For the text-containing cell, return its midpoint in (x, y) coordinate format. 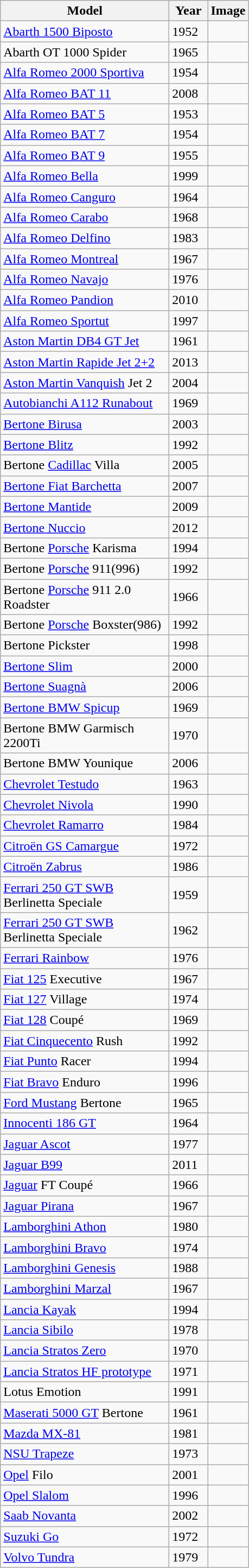
Jaguar B99 (85, 1165)
Chevrolet Nivola (85, 805)
Aston Martin DB4 GT Jet (85, 342)
Saab Novanta (85, 1516)
2009 (189, 507)
Citroën GS Camargue (85, 846)
Alfa Romeo BAT 9 (85, 155)
Bertone Pickster (85, 646)
1988 (189, 1268)
2003 (189, 424)
Innocenti 186 GT (85, 1123)
Bertone Nuccio (85, 527)
Alfa Romeo Sportut (85, 321)
NSU Trapeze (85, 1454)
Alfa Romeo Canguro (85, 197)
Mazda MX-81 (85, 1433)
Fiat 125 Executive (85, 979)
1986 (189, 867)
2002 (189, 1516)
Jaguar Ascot (85, 1144)
Alfa Romeo Bella (85, 176)
1963 (189, 784)
1979 (189, 1557)
Alfa Romeo 2000 Sportiva (85, 73)
1998 (189, 646)
2000 (189, 666)
1973 (189, 1454)
Suzuki Go (85, 1537)
Abarth OT 1000 Spider (85, 52)
1971 (189, 1371)
Alfa Romeo Pandion (85, 300)
1991 (189, 1392)
Bertone Fiat Barchetta (85, 486)
Bertone Blitz (85, 445)
Lancia Stratos Zero (85, 1351)
2011 (189, 1165)
Bertone Mantide (85, 507)
2005 (189, 465)
Alfa Romeo Carabo (85, 217)
Fiat 128 Coupé (85, 1020)
Bertone Birusa (85, 424)
Fiat Cinquecento Rush (85, 1041)
Alfa Romeo Navajo (85, 280)
Model (85, 11)
Bertone BMW Garmisch 2200Ti (85, 735)
Bertone BMW Spicup (85, 707)
Lamborghini Marzal (85, 1288)
Alfa Romeo Montreal (85, 259)
1984 (189, 825)
1959 (189, 895)
Fiat Bravo Enduro (85, 1082)
Citroën Zabrus (85, 867)
Jaguar FT Coupé (85, 1185)
Bertone BMW Younique (85, 763)
Alfa Romeo BAT 11 (85, 93)
1977 (189, 1144)
Bertone Porsche 911(996) (85, 568)
Opel Filo (85, 1475)
Opel Slalom (85, 1495)
2001 (189, 1475)
Bertone Suagnà (85, 687)
1978 (189, 1330)
1999 (189, 176)
Lancia Stratos HF prototype (85, 1371)
1997 (189, 321)
Aston Martin Vanquish Jet 2 (85, 383)
2004 (189, 383)
1962 (189, 930)
Alfa Romeo BAT 5 (85, 114)
Autobianchi A112 Runabout (85, 403)
Lamborghini Athon (85, 1226)
2008 (189, 93)
Lotus Emotion (85, 1392)
1980 (189, 1226)
1953 (189, 114)
Year (189, 11)
Image (228, 11)
1983 (189, 238)
2007 (189, 486)
Jaguar Pirana (85, 1206)
Alfa Romeo Delfino (85, 238)
1955 (189, 155)
2013 (189, 362)
Chevrolet Testudo (85, 784)
Bertone Porsche Boxster(986) (85, 625)
2012 (189, 527)
Lancia Kayak (85, 1309)
Volvo Tundra (85, 1557)
Bertone Cadillac Villa (85, 465)
Aston Martin Rapide Jet 2+2 (85, 362)
Bertone Slim (85, 666)
1968 (189, 217)
2010 (189, 300)
Lamborghini Genesis (85, 1268)
Fiat Punto Racer (85, 1061)
Ferrari Rainbow (85, 958)
Maserati 5000 GT Bertone (85, 1413)
Ford Mustang Bertone (85, 1103)
Chevrolet Ramarro (85, 825)
Alfa Romeo BAT 7 (85, 135)
1952 (189, 31)
Lancia Sibilo (85, 1330)
1981 (189, 1433)
Bertone Porsche 911 2.0 Roadster (85, 596)
Bertone Porsche Karisma (85, 548)
Fiat 127 Village (85, 1000)
Abarth 1500 Biposto (85, 31)
Lamborghini Bravo (85, 1247)
1990 (189, 805)
